Detect which cell encompasses the target text, then output its (x, y) center coordinate. 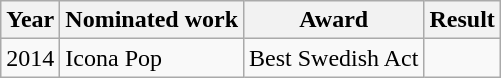
Nominated work (152, 20)
2014 (30, 58)
Award (334, 20)
Year (30, 20)
Icona Pop (152, 58)
Result (462, 20)
Best Swedish Act (334, 58)
